Search for the cell housing the specified text and yield its [x, y] center coordinate. 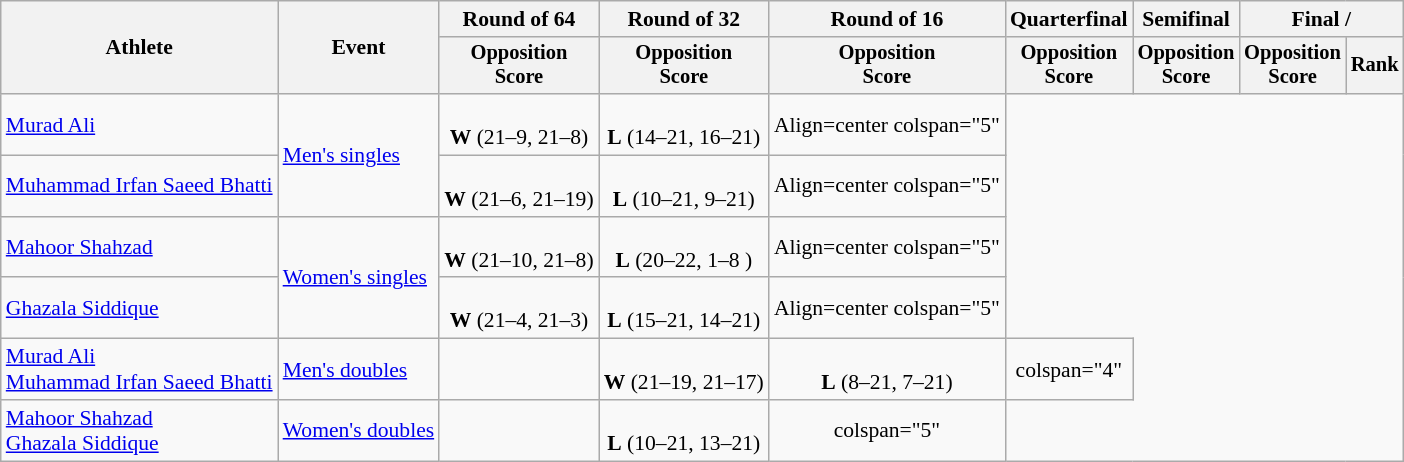
L (10–21, 13–21) [684, 430]
W (21–10, 21–8) [518, 248]
Women's doubles [359, 430]
Round of 16 [887, 19]
Murad AliMuhammad Irfan Saeed Bhatti [140, 370]
L (20–22, 1–8 ) [684, 248]
Round of 32 [684, 19]
L (14–21, 16–21) [684, 124]
L (8–21, 7–21) [887, 370]
Women's singles [359, 278]
colspan="4" [1069, 370]
W (21–19, 21–17) [684, 370]
Event [359, 48]
W (21–6, 21–19) [518, 186]
L (10–21, 9–21) [684, 186]
Round of 64 [518, 19]
Murad Ali [140, 124]
Rank [1375, 66]
Semifinal [1186, 19]
Mahoor ShahzadGhazala Siddique [140, 430]
W (21–4, 21–3) [518, 308]
Mahoor Shahzad [140, 248]
W (21–9, 21–8) [518, 124]
Quarterfinal [1069, 19]
Ghazala Siddique [140, 308]
Men's singles [359, 155]
Final / [1321, 19]
L (15–21, 14–21) [684, 308]
Athlete [140, 48]
colspan="5" [887, 430]
Muhammad Irfan Saeed Bhatti [140, 186]
Men's doubles [359, 370]
